Return the (X, Y) coordinate for the center point of the cell that contains the specified text.  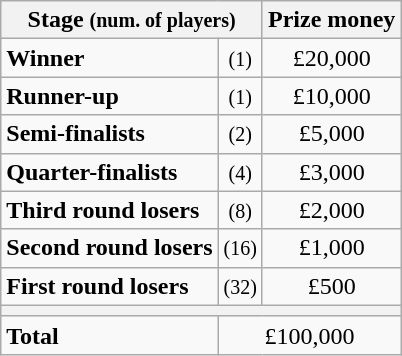
£2,000 (331, 210)
£5,000 (331, 134)
Runner-up (110, 96)
Quarter-finalists (110, 172)
£20,000 (331, 58)
Stage (num. of players) (132, 20)
(16) (240, 248)
(4) (240, 172)
Second round losers (110, 248)
£1,000 (331, 248)
£3,000 (331, 172)
Semi-finalists (110, 134)
Prize money (331, 20)
£500 (331, 286)
(32) (240, 286)
Third round losers (110, 210)
Total (110, 335)
Winner (110, 58)
£100,000 (310, 335)
£10,000 (331, 96)
(2) (240, 134)
(8) (240, 210)
First round losers (110, 286)
